Return [x, y] of the center of cell containing provided text 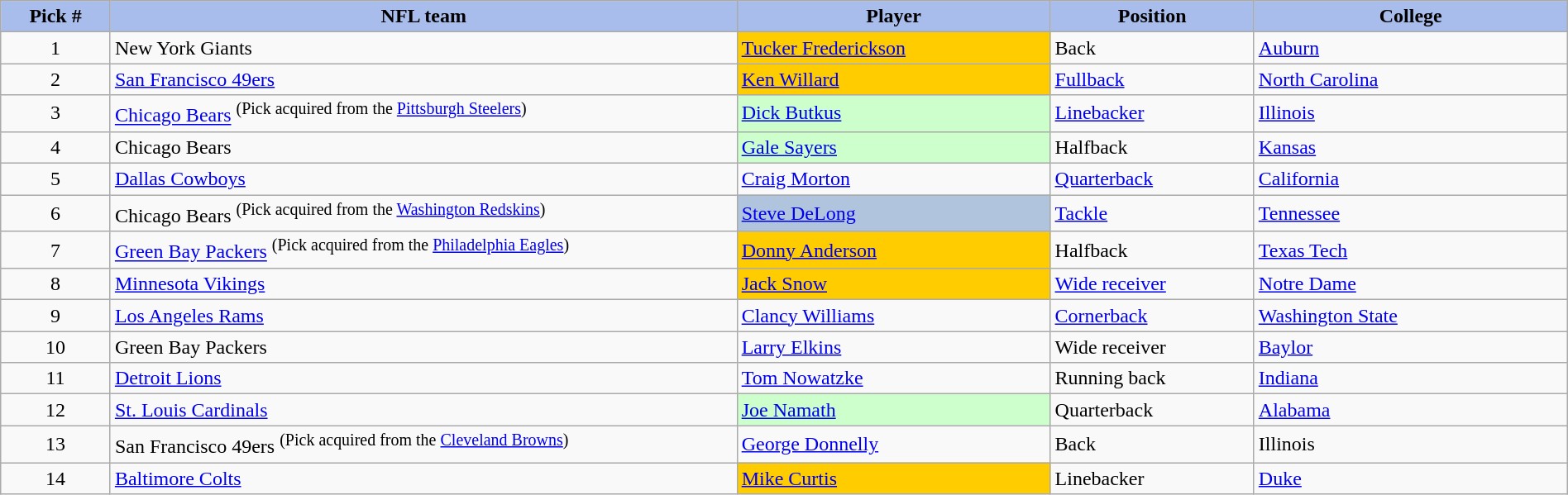
Dallas Cowboys [423, 179]
10 [56, 347]
Green Bay Packers (Pick acquired from the Philadelphia Eagles) [423, 250]
San Francisco 49ers (Pick acquired from the Cleveland Browns) [423, 445]
North Carolina [1411, 79]
Player [893, 17]
14 [56, 478]
Joe Namath [893, 410]
Tackle [1152, 213]
Auburn [1411, 48]
Notre Dame [1411, 284]
NFL team [423, 17]
Ken Willard [893, 79]
Running back [1152, 378]
Clancy Williams [893, 316]
Craig Morton [893, 179]
Steve DeLong [893, 213]
1 [56, 48]
11 [56, 378]
San Francisco 49ers [423, 79]
Cornerback [1152, 316]
5 [56, 179]
12 [56, 410]
New York Giants [423, 48]
Tom Nowatzke [893, 378]
Washington State [1411, 316]
Duke [1411, 478]
Indiana [1411, 378]
Mike Curtis [893, 478]
Baylor [1411, 347]
3 [56, 114]
Pick # [56, 17]
4 [56, 147]
2 [56, 79]
Tennessee [1411, 213]
Dick Butkus [893, 114]
Tucker Frederickson [893, 48]
California [1411, 179]
13 [56, 445]
Green Bay Packers [423, 347]
Fullback [1152, 79]
Detroit Lions [423, 378]
8 [56, 284]
Position [1152, 17]
Donny Anderson [893, 250]
Minnesota Vikings [423, 284]
Gale Sayers [893, 147]
George Donnelly [893, 445]
Los Angeles Rams [423, 316]
6 [56, 213]
Texas Tech [1411, 250]
Larry Elkins [893, 347]
7 [56, 250]
Baltimore Colts [423, 478]
Chicago Bears [423, 147]
Alabama [1411, 410]
St. Louis Cardinals [423, 410]
College [1411, 17]
Jack Snow [893, 284]
Chicago Bears (Pick acquired from the Pittsburgh Steelers) [423, 114]
9 [56, 316]
Chicago Bears (Pick acquired from the Washington Redskins) [423, 213]
Kansas [1411, 147]
